Detect which cell encompasses the target text, then output its (x, y) center coordinate. 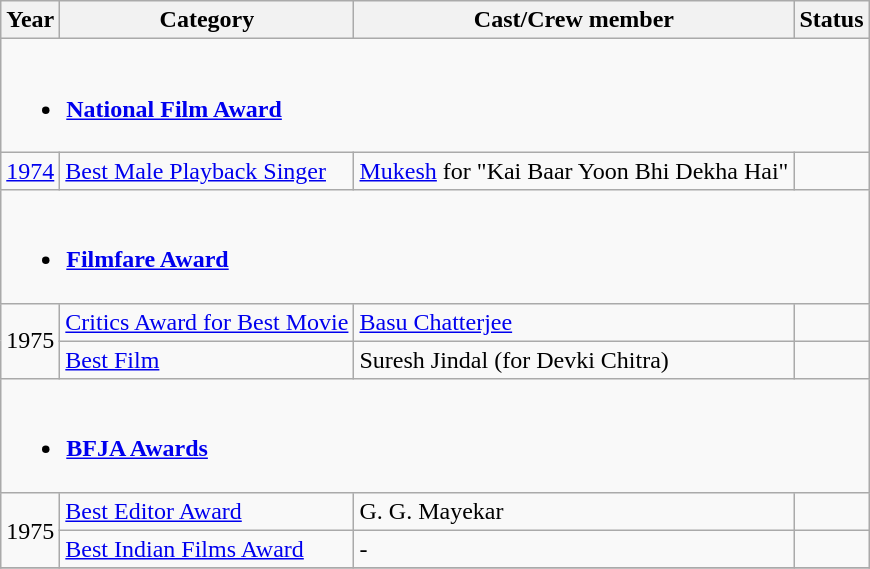
Category (207, 20)
Best Indian Films Award (207, 549)
Best Film (207, 360)
Filmfare Award (435, 246)
1974 (30, 171)
Year (30, 20)
Suresh Jindal (for Devki Chitra) (574, 360)
Critics Award for Best Movie (207, 322)
Best Editor Award (207, 511)
BFJA Awards (435, 436)
G. G. Mayekar (574, 511)
Cast/Crew member (574, 20)
National Film Award (435, 96)
- (574, 549)
Best Male Playback Singer (207, 171)
Status (832, 20)
Basu Chatterjee (574, 322)
Mukesh for "Kai Baar Yoon Bhi Dekha Hai" (574, 171)
